Capture the cell that displays the provided text and extract its (X, Y) central coordinate. 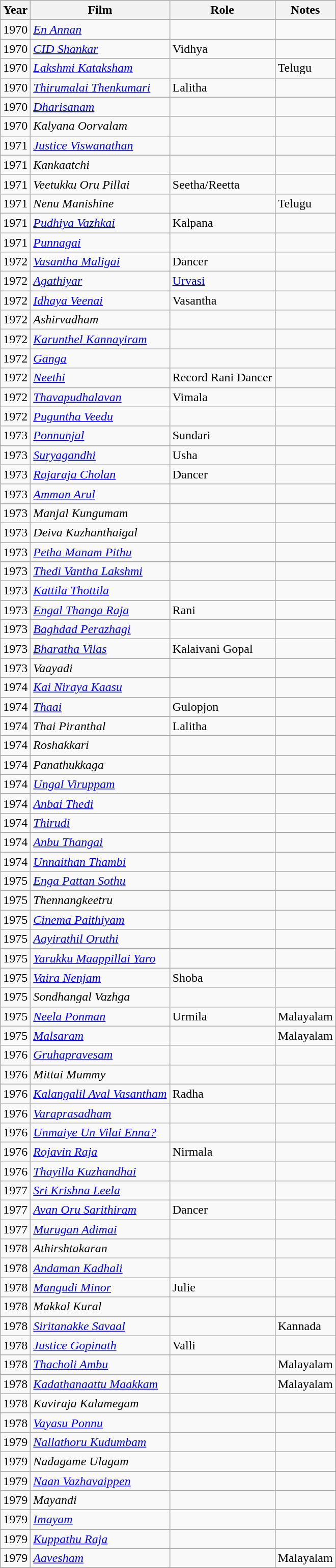
Sri Krishna Leela (100, 1191)
Ungal Viruppam (100, 784)
Yarukku Maappillai Yaro (100, 958)
Idhaya Veenai (100, 300)
Kattila Thottila (100, 591)
Pudhiya Vazhkai (100, 223)
Vayasu Ponnu (100, 1423)
Sondhangal Vazhga (100, 997)
Film (100, 10)
Justice Viswanathan (100, 145)
Murugan Adimai (100, 1229)
Year (15, 10)
Mittai Mummy (100, 1074)
Siritanakke Savaal (100, 1326)
Rajaraja Cholan (100, 474)
Unmaiye Un Vilai Enna? (100, 1132)
En Annan (100, 29)
Lakshmi Kataksham (100, 68)
Varaprasadham (100, 1113)
Nadagame Ulagam (100, 1461)
Bharatha Vilas (100, 649)
Radha (222, 1094)
Petha Manam Pithu (100, 552)
Andaman Kadhali (100, 1268)
Thirudi (100, 823)
Vaayadi (100, 668)
Unnaithan Thambi (100, 862)
Cinema Paithiyam (100, 920)
Usha (222, 455)
Panathukkaga (100, 765)
Seetha/Reetta (222, 184)
Roshakkari (100, 745)
Vaira Nenjam (100, 978)
Kai Niraya Kaasu (100, 687)
Aayirathil Oruthi (100, 939)
Nallathoru Kudumbam (100, 1442)
Kadathanaattu Maakkam (100, 1384)
Suryagandhi (100, 455)
Anbai Thedi (100, 803)
Kalyana Oorvalam (100, 126)
Malsaram (100, 1036)
Rani (222, 610)
Amman Arul (100, 494)
Agathiyar (100, 281)
Rojavin Raja (100, 1152)
Record Rani Dancer (222, 378)
Karunthel Kannayiram (100, 339)
Mangudi Minor (100, 1287)
Vasantha Maligai (100, 262)
Thayilla Kuzhandhai (100, 1171)
Aavesham (100, 1558)
Anbu Thangai (100, 842)
Thedi Vantha Lakshmi (100, 571)
Notes (305, 10)
Gulopjon (222, 707)
Sundari (222, 436)
Makkal Kural (100, 1307)
Kalpana (222, 223)
Kalaivani Gopal (222, 649)
Thennangkeetru (100, 900)
Kaviraja Kalamegam (100, 1403)
Neethi (100, 378)
Naan Vazhavaippen (100, 1481)
Enga Pattan Sothu (100, 881)
Thaai (100, 707)
Dharisanam (100, 107)
Thai Piranthal (100, 726)
Urmila (222, 1016)
Avan Oru Sarithiram (100, 1210)
Imayam (100, 1520)
Kuppathu Raja (100, 1539)
CID Shankar (100, 49)
Kankaatchi (100, 165)
Deiva Kuzhanthaigal (100, 532)
Engal Thanga Raja (100, 610)
Justice Gopinath (100, 1345)
Kalangalil Aval Vasantham (100, 1094)
Shoba (222, 978)
Puguntha Veedu (100, 416)
Valli (222, 1345)
Mayandi (100, 1500)
Manjal Kungumam (100, 513)
Kannada (305, 1326)
Punnagai (100, 243)
Vimala (222, 397)
Vidhya (222, 49)
Neela Ponman (100, 1016)
Thavapudhalavan (100, 397)
Gruhapravesam (100, 1055)
Nirmala (222, 1152)
Baghdad Perazhagi (100, 629)
Thirumalai Thenkumari (100, 87)
Ashirvadham (100, 320)
Urvasi (222, 281)
Ponnunjal (100, 436)
Julie (222, 1287)
Athirshtakaran (100, 1249)
Role (222, 10)
Vasantha (222, 300)
Ganga (100, 358)
Thacholi Ambu (100, 1365)
Nenu Manishine (100, 203)
Veetukku Oru Pillai (100, 184)
